Find where the given text appears and provide that cell's center as (x, y) coordinate. 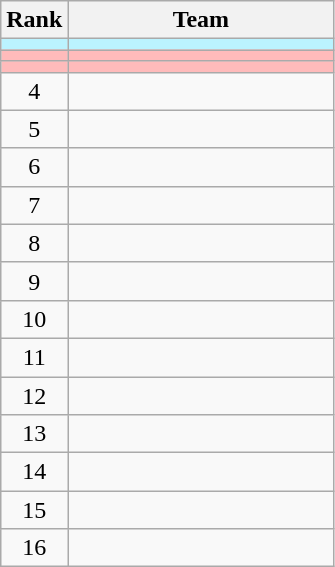
13 (34, 434)
12 (34, 395)
11 (34, 357)
4 (34, 91)
16 (34, 548)
7 (34, 205)
Team (201, 20)
9 (34, 281)
15 (34, 510)
6 (34, 167)
10 (34, 319)
8 (34, 243)
Rank (34, 20)
14 (34, 472)
5 (34, 129)
